Locate the cell with the specified text and output its (X, Y) center coordinate. 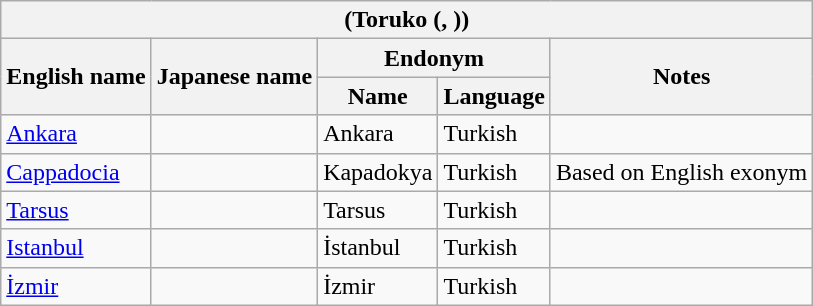
Notes (681, 77)
İstanbul (378, 248)
English name (76, 77)
Based on English exonym (681, 172)
Cappadocia (76, 172)
Name (378, 96)
Istanbul (76, 248)
Kapadokya (378, 172)
Language (494, 96)
(Toruko (, )) (407, 20)
Endonym (434, 58)
Japanese name (234, 77)
